Return (x, y) of the center of cell containing provided text 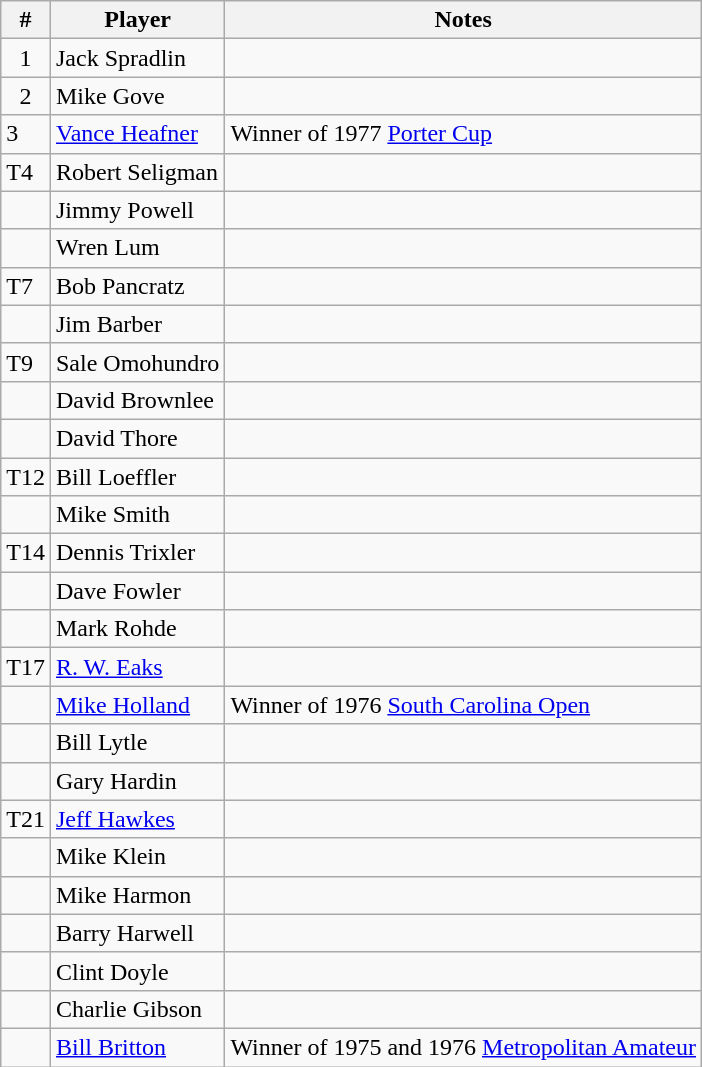
David Brownlee (137, 400)
Mark Rohde (137, 629)
T12 (26, 477)
T9 (26, 362)
Gary Hardin (137, 781)
Jack Spradlin (137, 58)
Bill Britton (137, 1047)
Bill Lytle (137, 743)
T17 (26, 667)
Mike Holland (137, 705)
David Thore (137, 438)
Notes (464, 20)
Mike Harmon (137, 895)
Clint Doyle (137, 971)
# (26, 20)
Winner of 1976 South Carolina Open (464, 705)
Jeff Hawkes (137, 819)
Charlie Gibson (137, 1009)
Winner of 1975 and 1976 Metropolitan Amateur (464, 1047)
Robert Seligman (137, 172)
1 (26, 58)
Dave Fowler (137, 591)
R. W. Eaks (137, 667)
Wren Lum (137, 248)
T4 (26, 172)
Player (137, 20)
Bob Pancratz (137, 286)
Mike Klein (137, 857)
Jimmy Powell (137, 210)
Mike Gove (137, 96)
Winner of 1977 Porter Cup (464, 134)
T21 (26, 819)
Jim Barber (137, 324)
Mike Smith (137, 515)
2 (26, 96)
3 (26, 134)
Dennis Trixler (137, 553)
Barry Harwell (137, 933)
Vance Heafner (137, 134)
Sale Omohundro (137, 362)
Bill Loeffler (137, 477)
T14 (26, 553)
T7 (26, 286)
